Identify which cell holds the provided text, then report its [X, Y] central coordinate. 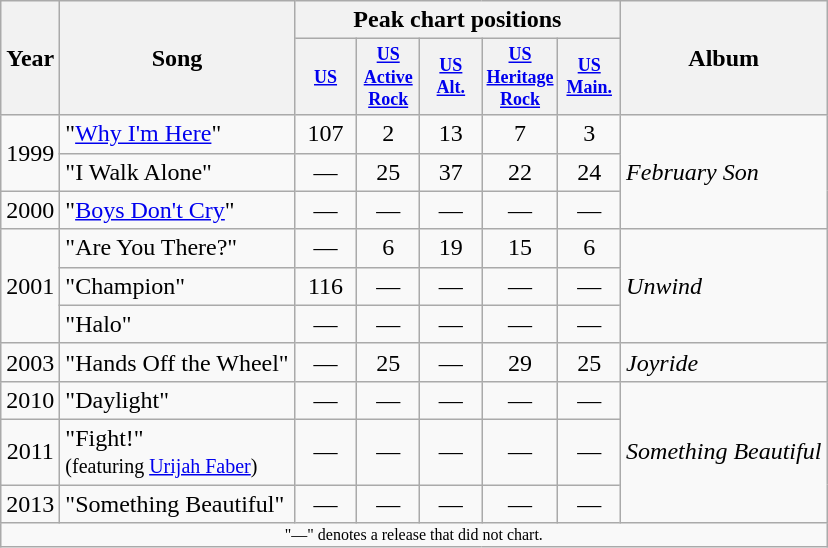
19 [452, 248]
24 [590, 172]
"Something Beautiful" [177, 504]
"—" denotes a release that did not chart. [414, 535]
"Champion" [177, 286]
February Son [724, 172]
107 [326, 134]
2001 [30, 286]
Joyride [724, 362]
29 [520, 362]
22 [520, 172]
1999 [30, 153]
2013 [30, 504]
USActive Rock [388, 77]
Unwind [724, 286]
"Fight!"(featuring Urijah Faber) [177, 452]
37 [452, 172]
Album [724, 58]
Something Beautiful [724, 452]
Year [30, 58]
2011 [30, 452]
"Why I'm Here" [177, 134]
USAlt. [452, 77]
13 [452, 134]
Song [177, 58]
7 [520, 134]
"Daylight" [177, 400]
Peak chart positions [457, 20]
USHeritage Rock [520, 77]
USMain. [590, 77]
2003 [30, 362]
2010 [30, 400]
"Are You There?" [177, 248]
2 [388, 134]
"Halo" [177, 324]
"Hands Off the Wheel" [177, 362]
"I Walk Alone" [177, 172]
US [326, 77]
2000 [30, 210]
116 [326, 286]
3 [590, 134]
"Boys Don't Cry" [177, 210]
15 [520, 248]
